Detect which cell encompasses the target text, then output its [X, Y] center coordinate. 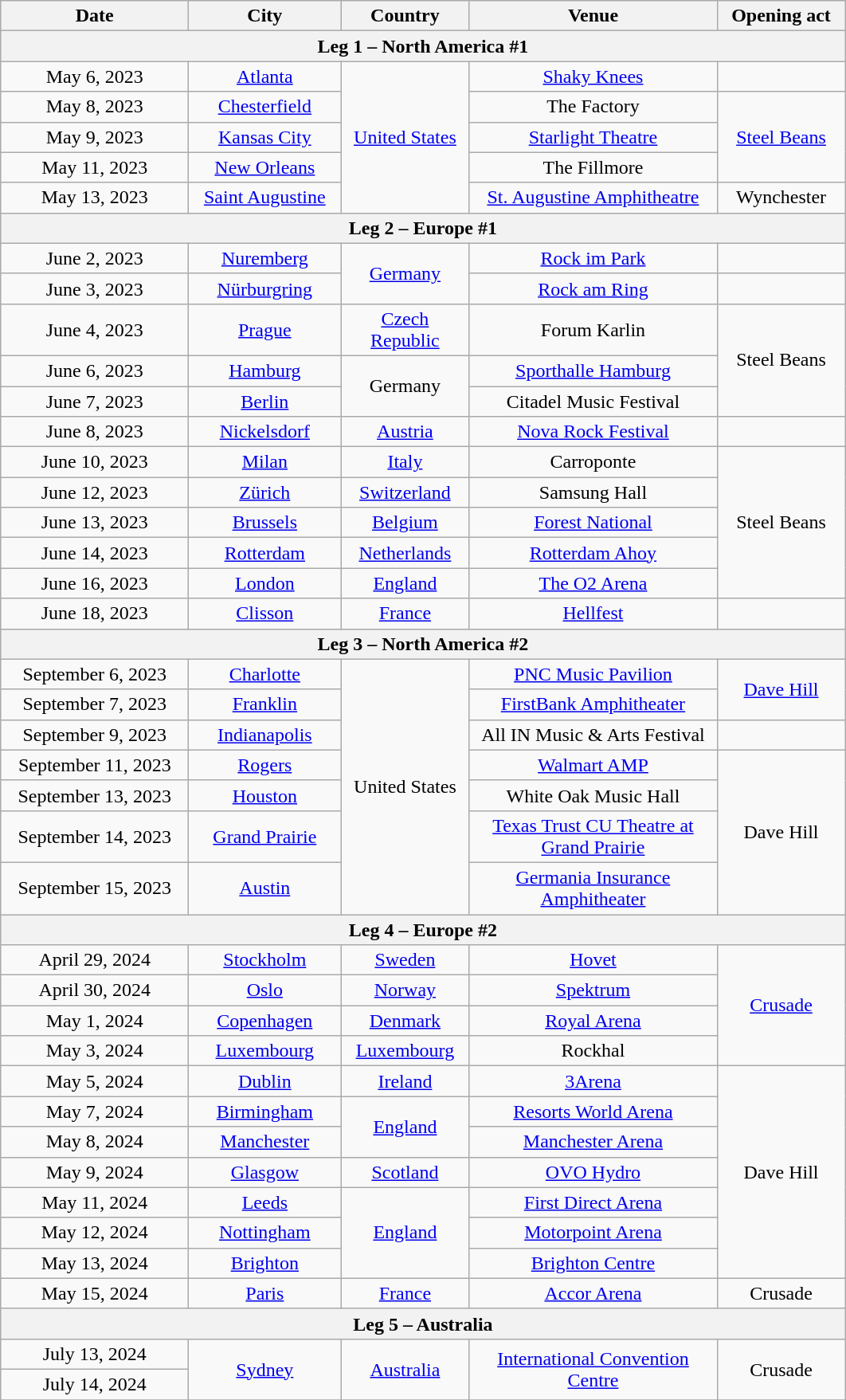
May 7, 2024 [95, 1112]
PNC Music Pavilion [593, 674]
Leg 1 – North America #1 [423, 46]
Copenhagen [264, 1021]
June 18, 2023 [95, 614]
Indianapolis [264, 735]
OVO Hydro [593, 1172]
Accor Arena [593, 1293]
Rockhal [593, 1051]
May 15, 2024 [95, 1293]
Manchester [264, 1142]
Atlanta [264, 76]
Opening act [781, 16]
Hellfest [593, 614]
September 14, 2023 [95, 837]
Resorts World Arena [593, 1112]
Australia [405, 1369]
Sydney [264, 1369]
Leeds [264, 1202]
Shaky Knees [593, 76]
Walmart AMP [593, 765]
The Factory [593, 107]
Denmark [405, 1021]
Austin [264, 888]
September 7, 2023 [95, 704]
Birmingham [264, 1112]
Rock am Ring [593, 288]
New Orleans [264, 167]
May 1, 2024 [95, 1021]
Venue [593, 16]
Forest National [593, 523]
Charlotte [264, 674]
Citadel Music Festival [593, 401]
Houston [264, 795]
Texas Trust CU Theatre at Grand Prairie [593, 837]
May 13, 2023 [95, 198]
June 2, 2023 [95, 258]
Leg 2 – Europe #1 [423, 228]
Norway [405, 990]
The O2 Arena [593, 583]
May 13, 2024 [95, 1263]
June 14, 2023 [95, 553]
September 13, 2023 [95, 795]
Italy [405, 462]
Franklin [264, 704]
Brighton Centre [593, 1263]
May 5, 2024 [95, 1081]
Switzerland [405, 492]
Carroponte [593, 462]
Nürburgring [264, 288]
Nickelsdorf [264, 432]
June 16, 2023 [95, 583]
Glasgow [264, 1172]
Nuremberg [264, 258]
Starlight Theatre [593, 137]
London [264, 583]
June 8, 2023 [95, 432]
Nova Rock Festival [593, 432]
3Arena [593, 1081]
September 9, 2023 [95, 735]
Stockholm [264, 960]
Prague [264, 330]
September 11, 2023 [95, 765]
Hovet [593, 960]
Forum Karlin [593, 330]
All IN Music & Arts Festival [593, 735]
May 11, 2024 [95, 1202]
Zürich [264, 492]
Netherlands [405, 553]
FirstBank Amphitheater [593, 704]
Belgium [405, 523]
St. Augustine Amphitheatre [593, 198]
Rotterdam Ahoy [593, 553]
Motorpoint Arena [593, 1233]
Rotterdam [264, 553]
Scotland [405, 1172]
Brighton [264, 1263]
May 6, 2023 [95, 76]
Rogers [264, 765]
May 3, 2024 [95, 1051]
Rock im Park [593, 258]
September 6, 2023 [95, 674]
Date [95, 16]
June 13, 2023 [95, 523]
First Direct Arena [593, 1202]
May 8, 2023 [95, 107]
Dublin [264, 1081]
Clisson [264, 614]
June 10, 2023 [95, 462]
Ireland [405, 1081]
Brussels [264, 523]
May 8, 2024 [95, 1142]
May 11, 2023 [95, 167]
Chesterfield [264, 107]
Samsung Hall [593, 492]
Berlin [264, 401]
Sweden [405, 960]
Paris [264, 1293]
Leg 5 – Australia [423, 1324]
May 9, 2023 [95, 137]
White Oak Music Hall [593, 795]
June 12, 2023 [95, 492]
June 4, 2023 [95, 330]
April 29, 2024 [95, 960]
Leg 3 – North America #2 [423, 644]
Nottingham [264, 1233]
Manchester Arena [593, 1142]
July 13, 2024 [95, 1354]
Spektrum [593, 990]
Germania Insurance Amphitheater [593, 888]
April 30, 2024 [95, 990]
Kansas City [264, 137]
June 7, 2023 [95, 401]
Saint Augustine [264, 198]
City [264, 16]
Hamburg [264, 371]
Czech Republic [405, 330]
Austria [405, 432]
Royal Arena [593, 1021]
The Fillmore [593, 167]
Oslo [264, 990]
June 6, 2023 [95, 371]
July 14, 2024 [95, 1384]
September 15, 2023 [95, 888]
Leg 4 – Europe #2 [423, 930]
Wynchester [781, 198]
May 9, 2024 [95, 1172]
June 3, 2023 [95, 288]
International Convention Centre [593, 1369]
Grand Prairie [264, 837]
Milan [264, 462]
Sporthalle Hamburg [593, 371]
Country [405, 16]
May 12, 2024 [95, 1233]
